Search for the cell housing the specified text and yield its (X, Y) center coordinate. 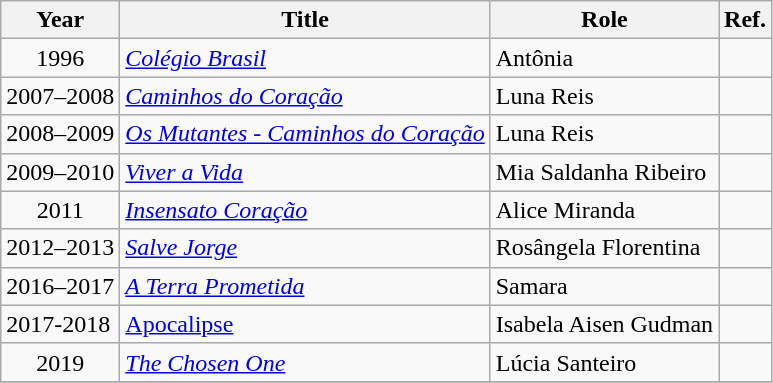
2011 (60, 210)
Ref. (746, 20)
Antônia (604, 58)
Lúcia Santeiro (604, 362)
Alice Miranda (604, 210)
2019 (60, 362)
Mia Saldanha Ribeiro (604, 172)
1996 (60, 58)
Isabela Aisen Gudman (604, 324)
2007–2008 (60, 96)
Salve Jorge (305, 248)
Colégio Brasil (305, 58)
Rosângela Florentina (604, 248)
2016–2017 (60, 286)
2009–2010 (60, 172)
Insensato Coração (305, 210)
Viver a Vida (305, 172)
Caminhos do Coração (305, 96)
2012–2013 (60, 248)
Title (305, 20)
Apocalipse (305, 324)
A Terra Prometida (305, 286)
2008–2009 (60, 134)
Role (604, 20)
The Chosen One (305, 362)
2017-2018 (60, 324)
Samara (604, 286)
Year (60, 20)
Os Mutantes - Caminhos do Coração (305, 134)
